Output the (x, y) coordinate of the center of the cell containing the given text.  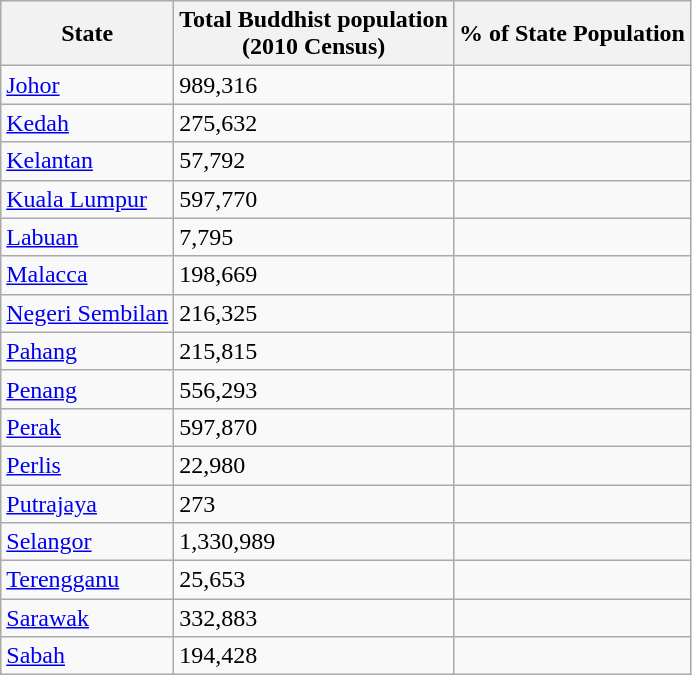
State (88, 34)
Kelantan (88, 161)
597,770 (314, 199)
273 (314, 503)
Malacca (88, 275)
215,815 (314, 351)
Kuala Lumpur (88, 199)
57,792 (314, 161)
Pahang (88, 351)
275,632 (314, 123)
7,795 (314, 237)
Penang (88, 389)
% of State Population (572, 34)
Total Buddhist population(2010 Census) (314, 34)
Perlis (88, 465)
1,330,989 (314, 542)
25,653 (314, 580)
Putrajaya (88, 503)
332,883 (314, 618)
216,325 (314, 313)
Perak (88, 427)
Sabah (88, 656)
556,293 (314, 389)
194,428 (314, 656)
Labuan (88, 237)
Selangor (88, 542)
989,316 (314, 85)
198,669 (314, 275)
Johor (88, 85)
Kedah (88, 123)
597,870 (314, 427)
Negeri Sembilan (88, 313)
22,980 (314, 465)
Sarawak (88, 618)
Terengganu (88, 580)
